From the cell containing the given text, extract its center point as (X, Y) coordinate. 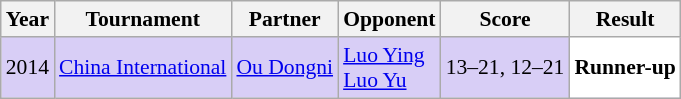
China International (142, 68)
Tournament (142, 19)
Opponent (390, 19)
Partner (284, 19)
Ou Dongni (284, 68)
Score (506, 19)
2014 (28, 68)
Year (28, 19)
Runner-up (624, 68)
13–21, 12–21 (506, 68)
Result (624, 19)
Luo Ying Luo Yu (390, 68)
